Scan for the cell matching the given text and deliver its [x, y] coordinate at center. 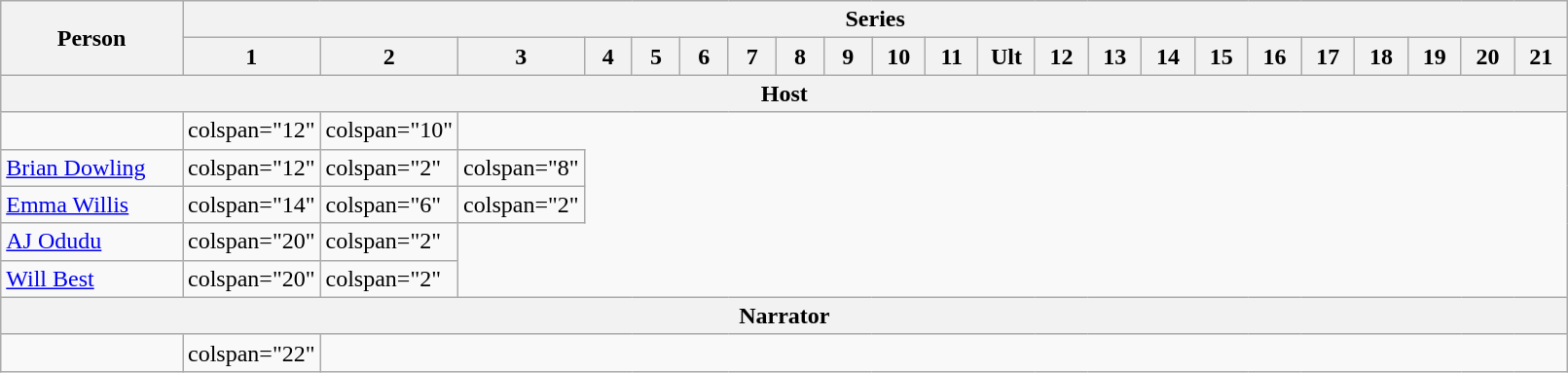
12 [1061, 56]
Person [91, 38]
16 [1275, 56]
7 [751, 56]
Emma Willis [91, 205]
colspan="14" [252, 205]
18 [1382, 56]
10 [899, 56]
13 [1115, 56]
9 [849, 56]
8 [800, 56]
20 [1487, 56]
15 [1221, 56]
Ult [1006, 56]
Narrator [784, 316]
17 [1328, 56]
11 [952, 56]
colspan="22" [252, 353]
colspan="6" [389, 205]
AJ Odudu [91, 242]
Brian Dowling [91, 168]
21 [1542, 56]
Host [784, 93]
5 [656, 56]
19 [1435, 56]
Series [876, 19]
colspan="8" [522, 168]
2 [389, 56]
1 [252, 56]
3 [522, 56]
Will Best [91, 279]
colspan="10" [389, 131]
14 [1168, 56]
6 [705, 56]
4 [607, 56]
